Provide the [X, Y] coordinate of the cell's center where the given text is located.  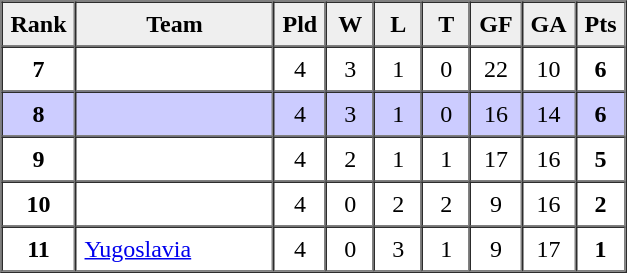
8 [39, 114]
Pts [601, 24]
GA [549, 24]
22 [496, 68]
14 [549, 114]
Yugoslavia [175, 248]
Team [175, 24]
11 [39, 248]
Rank [39, 24]
7 [39, 68]
L [398, 24]
T [446, 24]
Pld [300, 24]
GF [496, 24]
W [350, 24]
5 [601, 158]
